From the cell containing the given text, extract its center point as [x, y] coordinate. 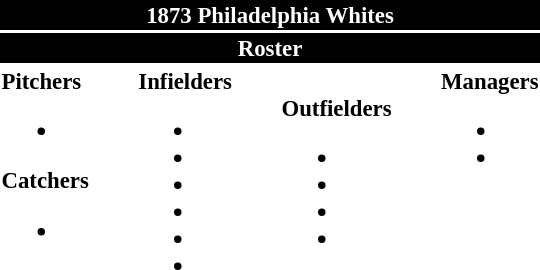
1873 Philadelphia Whites [270, 15]
Roster [270, 48]
